For the text-containing cell, return its midpoint in (x, y) coordinate format. 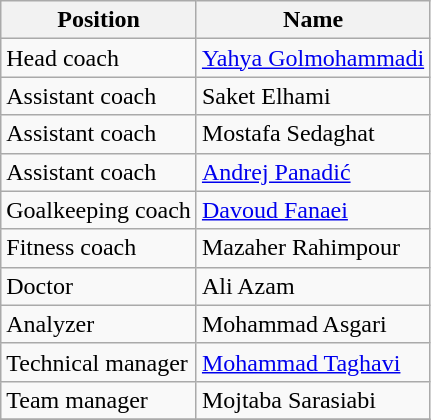
Fitness coach (99, 248)
Goalkeeping coach (99, 210)
Mostafa Sedaghat (312, 134)
Team manager (99, 400)
Head coach (99, 58)
Andrej Panadić (312, 172)
Saket Elhami (312, 96)
Doctor (99, 286)
Analyzer (99, 324)
Davoud Fanaei (312, 210)
Yahya Golmohammadi (312, 58)
Position (99, 20)
Mojtaba Sarasiabi (312, 400)
Mohammad Taghavi (312, 362)
Mohammad Asgari (312, 324)
Ali Azam (312, 286)
Name (312, 20)
Mazaher Rahimpour (312, 248)
Technical manager (99, 362)
